Determine the (x, y) coordinate at the center of the cell enclosing the given text.  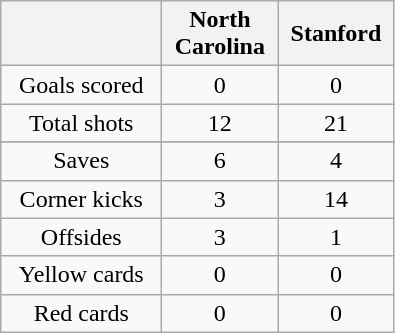
1 (336, 237)
6 (220, 161)
Goals scored (82, 85)
Stanford (336, 34)
Corner kicks (82, 199)
Yellow cards (82, 275)
Red cards (82, 313)
Saves (82, 161)
Offsides (82, 237)
4 (336, 161)
12 (220, 123)
21 (336, 123)
14 (336, 199)
NorthCarolina (220, 34)
Total shots (82, 123)
